For the text-containing cell, return its midpoint in (x, y) coordinate format. 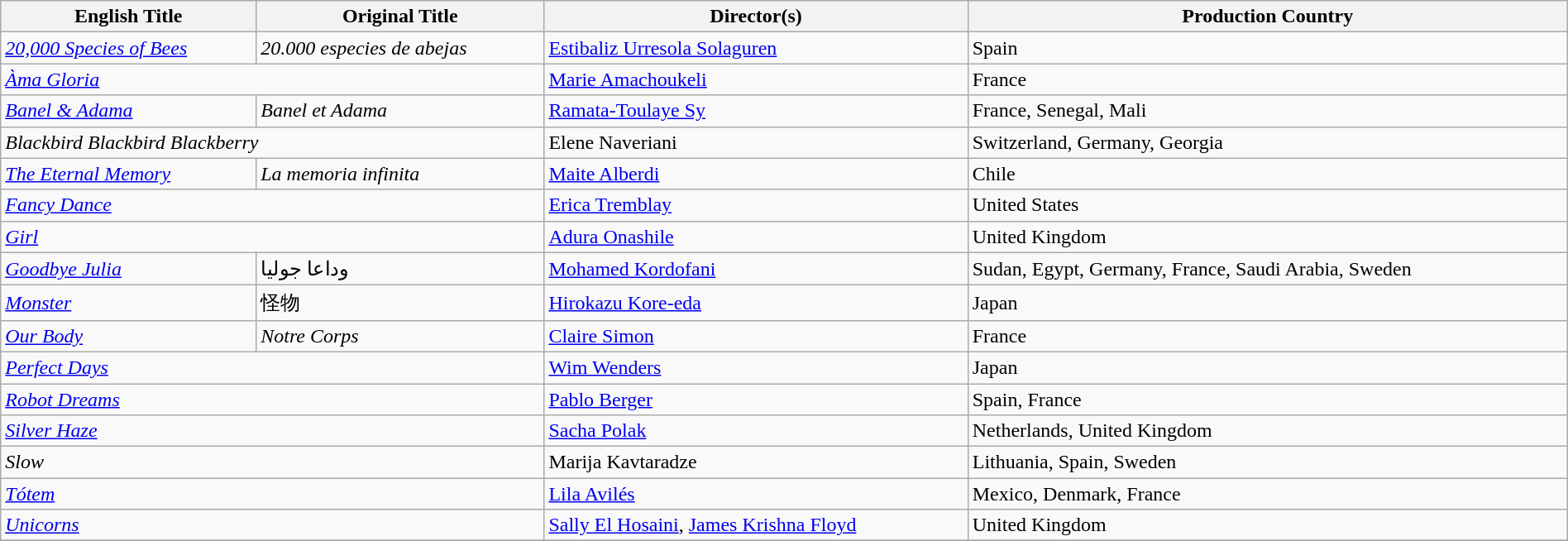
Mohamed Kordofani (756, 269)
Unicorns (273, 525)
Original Title (400, 17)
Goodbye Julia (129, 269)
English Title (129, 17)
Sudan, Egypt, Germany, France, Saudi Arabia, Sweden (1267, 269)
Banel et Adama (400, 111)
Ramata-Toulaye Sy (756, 111)
Spain (1267, 48)
Blackbird Blackbird Blackberry (273, 142)
Switzerland, Germany, Georgia (1267, 142)
Lithuania, Spain, Sweden (1267, 462)
20.000 especies de abejas (400, 48)
Tótem (273, 494)
Elene Naveriani (756, 142)
The Eternal Memory (129, 174)
Production Country (1267, 17)
Banel & Adama (129, 111)
Fancy Dance (273, 205)
Netherlands, United Kingdom (1267, 431)
Director(s) (756, 17)
Wim Wenders (756, 367)
Notre Corps (400, 336)
Slow (273, 462)
Sacha Polak (756, 431)
怪物 (400, 303)
Adura Onashile (756, 237)
Sally El Hosaini, James Krishna Floyd (756, 525)
Monster (129, 303)
وداعا جوليا (400, 269)
Spain, France (1267, 400)
20,000 Species of Bees (129, 48)
Marie Amachoukeli (756, 79)
Chile (1267, 174)
Perfect Days (273, 367)
France, Senegal, Mali (1267, 111)
Girl (273, 237)
United States (1267, 205)
Àma Gloria (273, 79)
Maite Alberdi (756, 174)
Marija Kavtaradze (756, 462)
La memoria infinita (400, 174)
Robot Dreams (273, 400)
Pablo Berger (756, 400)
Erica Tremblay (756, 205)
Claire Simon (756, 336)
Our Body (129, 336)
Hirokazu Kore-eda (756, 303)
Silver Haze (273, 431)
Lila Avilés (756, 494)
Estibaliz Urresola Solaguren (756, 48)
Mexico, Denmark, France (1267, 494)
